Pinpoint the cell where the given text exists, returning its (x, y) midpoint coordinate. 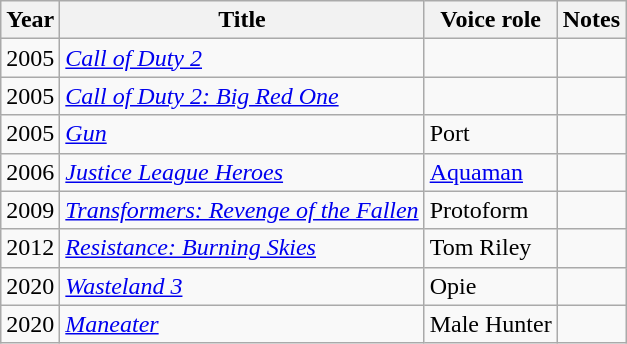
Tom Riley (490, 248)
Transformers: Revenge of the Fallen (242, 210)
Call of Duty 2 (242, 58)
Notes (591, 20)
Voice role (490, 20)
2012 (30, 248)
Year (30, 20)
Justice League Heroes (242, 172)
Call of Duty 2: Big Red One (242, 96)
Aquaman (490, 172)
2009 (30, 210)
Port (490, 134)
Gun (242, 134)
Wasteland 3 (242, 286)
Resistance: Burning Skies (242, 248)
Title (242, 20)
2006 (30, 172)
Protoform (490, 210)
Opie (490, 286)
Male Hunter (490, 324)
Maneater (242, 324)
